Capture the cell that displays the provided text and extract its (x, y) central coordinate. 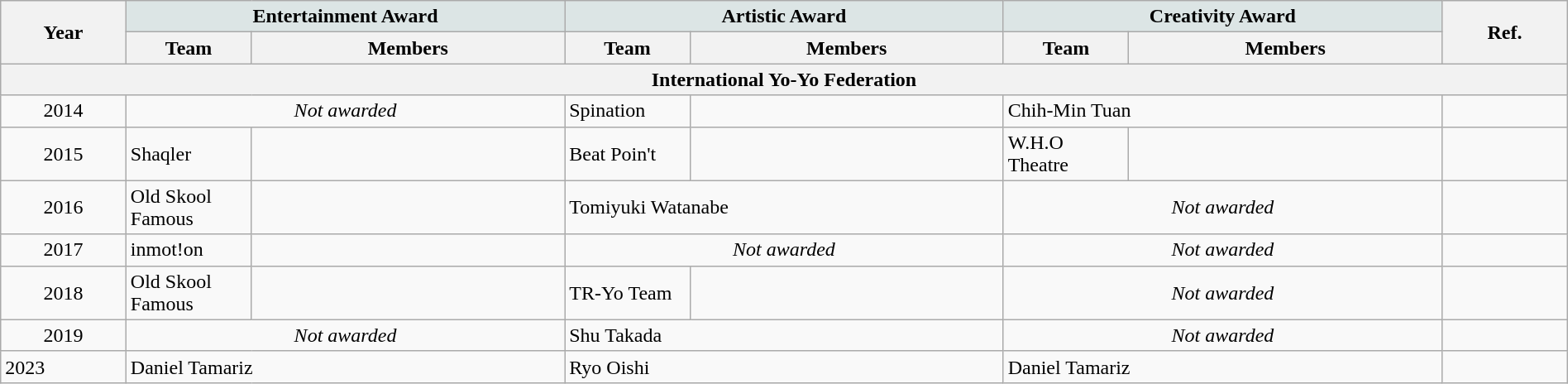
International Yo-Yo Federation (784, 79)
2017 (64, 250)
2019 (64, 335)
Spination (628, 111)
Beat Poin't (628, 154)
Entertainment Award (345, 17)
Ryo Oishi (784, 367)
W.H.O Theatre (1066, 154)
Shaqler (189, 154)
2018 (64, 293)
2016 (64, 207)
Chih-Min Tuan (1222, 111)
Year (64, 32)
2015 (64, 154)
2023 (64, 367)
Ref. (1505, 32)
Artistic Award (784, 17)
Tomiyuki Watanabe (784, 207)
inmot!on (189, 250)
Creativity Award (1222, 17)
Shu Takada (784, 335)
TR-Yo Team (628, 293)
2014 (64, 111)
